Locate the cell with the specified text and output its (X, Y) center coordinate. 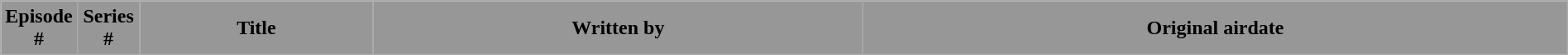
Title (256, 28)
Original airdate (1216, 28)
Series# (108, 28)
Episode# (39, 28)
Written by (619, 28)
